Search for the cell housing the specified text and yield its [X, Y] center coordinate. 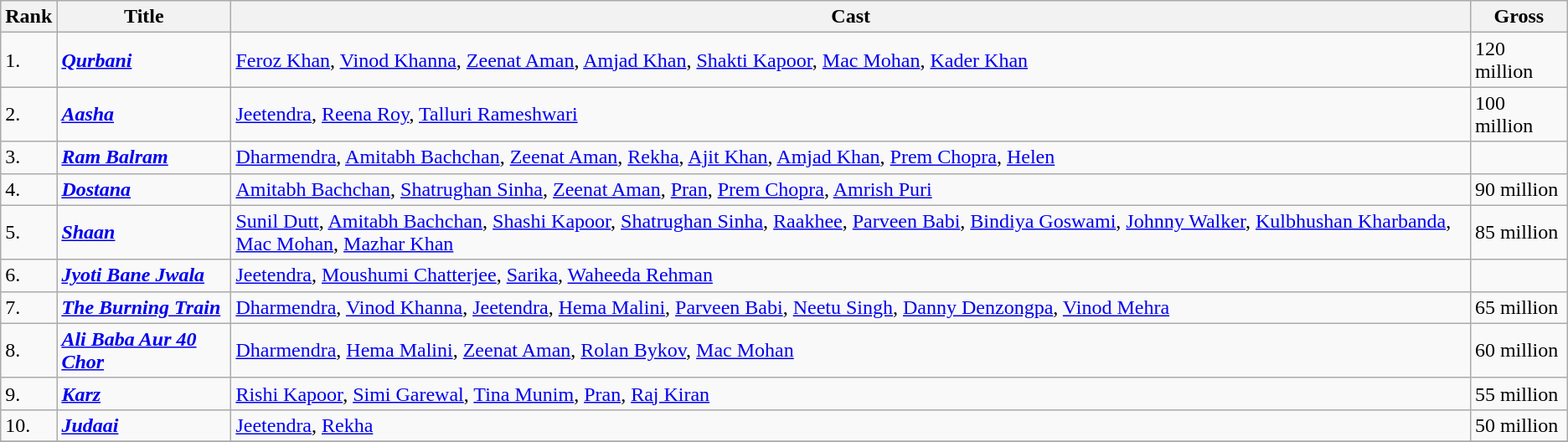
90 million [1519, 189]
Dharmendra, Hema Malini, Zeenat Aman, Rolan Bykov, Mac Mohan [851, 350]
Judaai [144, 425]
100 million [1519, 114]
8. [28, 350]
2. [28, 114]
10. [28, 425]
Shaan [144, 233]
3. [28, 157]
Title [144, 17]
Jeetendra, Rekha [851, 425]
Jeetendra, Reena Roy, Talluri Rameshwari [851, 114]
Gross [1519, 17]
55 million [1519, 393]
6. [28, 275]
5. [28, 233]
Ali Baba Aur 40 Chor [144, 350]
1. [28, 60]
Aasha [144, 114]
7. [28, 307]
50 million [1519, 425]
Amitabh Bachchan, Shatrughan Sinha, Zeenat Aman, Pran, Prem Chopra, Amrish Puri [851, 189]
Dharmendra, Amitabh Bachchan, Zeenat Aman, Rekha, Ajit Khan, Amjad Khan, Prem Chopra, Helen [851, 157]
Rank [28, 17]
Qurbani [144, 60]
65 million [1519, 307]
Jyoti Bane Jwala [144, 275]
60 million [1519, 350]
Jeetendra, Moushumi Chatterjee, Sarika, Waheeda Rehman [851, 275]
120 million [1519, 60]
9. [28, 393]
Cast [851, 17]
4. [28, 189]
Dostana [144, 189]
85 million [1519, 233]
Dharmendra, Vinod Khanna, Jeetendra, Hema Malini, Parveen Babi, Neetu Singh, Danny Denzongpa, Vinod Mehra [851, 307]
Ram Balram [144, 157]
Rishi Kapoor, Simi Garewal, Tina Munim, Pran, Raj Kiran [851, 393]
Feroz Khan, Vinod Khanna, Zeenat Aman, Amjad Khan, Shakti Kapoor, Mac Mohan, Kader Khan [851, 60]
Karz [144, 393]
The Burning Train [144, 307]
